Pinpoint the cell where the given text exists, returning its [x, y] midpoint coordinate. 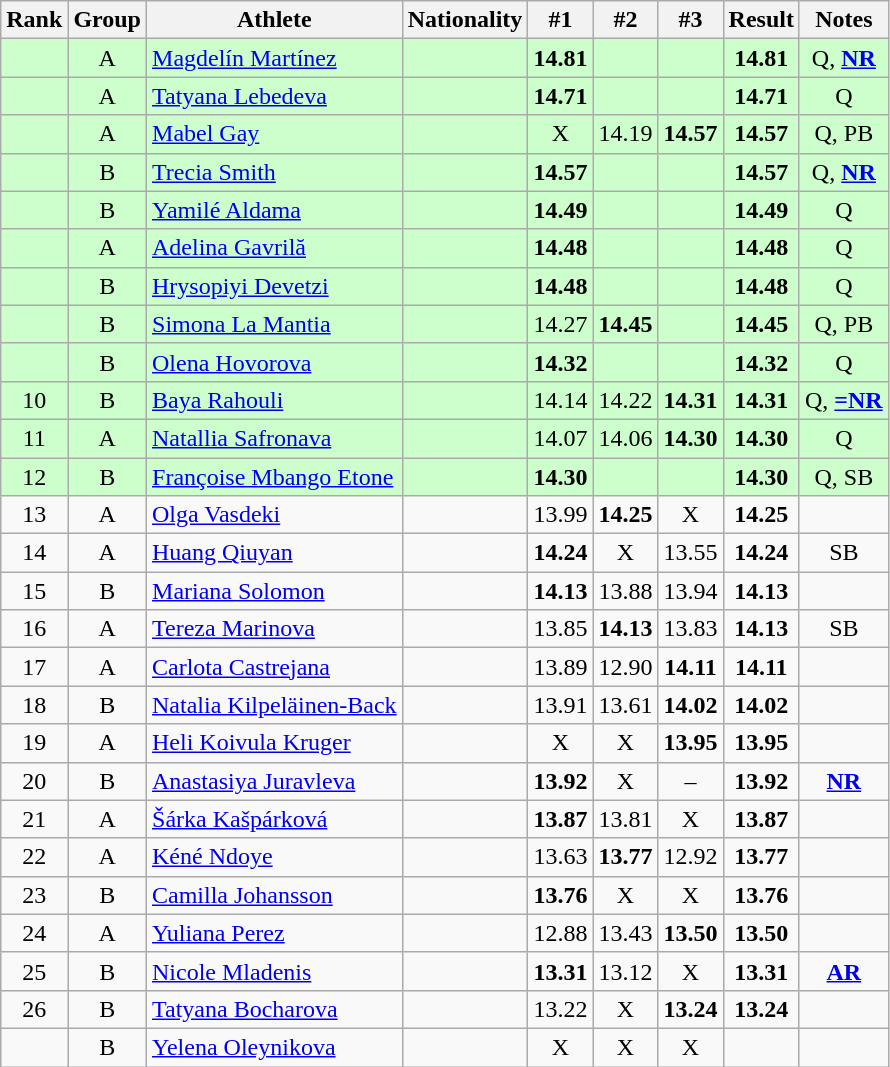
#2 [626, 20]
14 [34, 553]
Tereza Marinova [275, 629]
Result [761, 20]
13.81 [626, 819]
13.83 [690, 629]
23 [34, 895]
Athlete [275, 20]
Olga Vasdeki [275, 515]
18 [34, 705]
26 [34, 1009]
Huang Qiuyan [275, 553]
11 [34, 438]
Group [108, 20]
Natallia Safronava [275, 438]
Adelina Gavrilă [275, 248]
14.22 [626, 400]
12.88 [560, 933]
Yuliana Perez [275, 933]
13.22 [560, 1009]
Yelena Oleynikova [275, 1047]
Hrysopiyi Devetzi [275, 286]
Rank [34, 20]
13.94 [690, 591]
Baya Rahouli [275, 400]
13.43 [626, 933]
13.89 [560, 667]
Natalia Kilpeläinen-Back [275, 705]
Q, =NR [844, 400]
Nicole Mladenis [275, 971]
Yamilé Aldama [275, 210]
16 [34, 629]
13.55 [690, 553]
12.92 [690, 857]
14.06 [626, 438]
Q, SB [844, 477]
Heli Koivula Kruger [275, 743]
14.14 [560, 400]
AR [844, 971]
13.61 [626, 705]
14.27 [560, 324]
13.88 [626, 591]
Trecia Smith [275, 172]
NR [844, 781]
Tatyana Lebedeva [275, 96]
Nationality [465, 20]
12.90 [626, 667]
Mabel Gay [275, 134]
Françoise Mbango Etone [275, 477]
13.85 [560, 629]
12 [34, 477]
Carlota Castrejana [275, 667]
Camilla Johansson [275, 895]
19 [34, 743]
Anastasiya Juravleva [275, 781]
14.07 [560, 438]
22 [34, 857]
#1 [560, 20]
#3 [690, 20]
Magdelín Martínez [275, 58]
13.99 [560, 515]
20 [34, 781]
15 [34, 591]
21 [34, 819]
13 [34, 515]
Simona La Mantia [275, 324]
– [690, 781]
10 [34, 400]
Mariana Solomon [275, 591]
Šárka Kašpárková [275, 819]
14.19 [626, 134]
Olena Hovorova [275, 362]
Kéné Ndoye [275, 857]
Tatyana Bocharova [275, 1009]
25 [34, 971]
17 [34, 667]
13.91 [560, 705]
13.63 [560, 857]
13.12 [626, 971]
Notes [844, 20]
24 [34, 933]
